From the cell containing the given text, extract its center point as [x, y] coordinate. 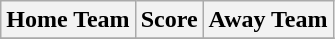
Home Team [68, 20]
Score [169, 20]
Away Team [268, 20]
